Pinpoint the cell where the given text exists, returning its [x, y] midpoint coordinate. 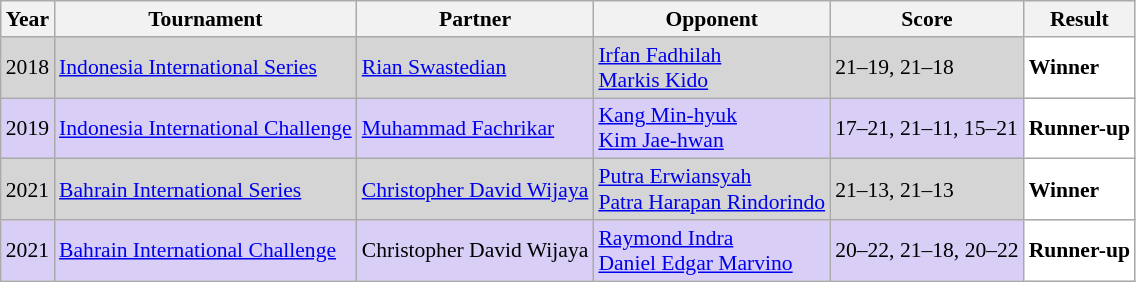
Bahrain International Challenge [206, 250]
21–19, 21–18 [927, 68]
Tournament [206, 19]
Opponent [712, 19]
Indonesia International Series [206, 68]
Rian Swastedian [476, 68]
2018 [28, 68]
Indonesia International Challenge [206, 128]
Score [927, 19]
Bahrain International Series [206, 190]
Kang Min-hyuk Kim Jae-hwan [712, 128]
Putra Erwiansyah Patra Harapan Rindorindo [712, 190]
17–21, 21–11, 15–21 [927, 128]
Irfan Fadhilah Markis Kido [712, 68]
2019 [28, 128]
Raymond Indra Daniel Edgar Marvino [712, 250]
20–22, 21–18, 20–22 [927, 250]
Result [1080, 19]
Partner [476, 19]
Year [28, 19]
Muhammad Fachrikar [476, 128]
21–13, 21–13 [927, 190]
